Determine the [x, y] coordinate at the center of the cell enclosing the given text.  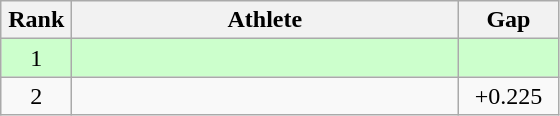
Athlete [265, 20]
1 [36, 58]
Gap [508, 20]
+0.225 [508, 96]
2 [36, 96]
Rank [36, 20]
